From the cell containing the given text, extract its center point as (X, Y) coordinate. 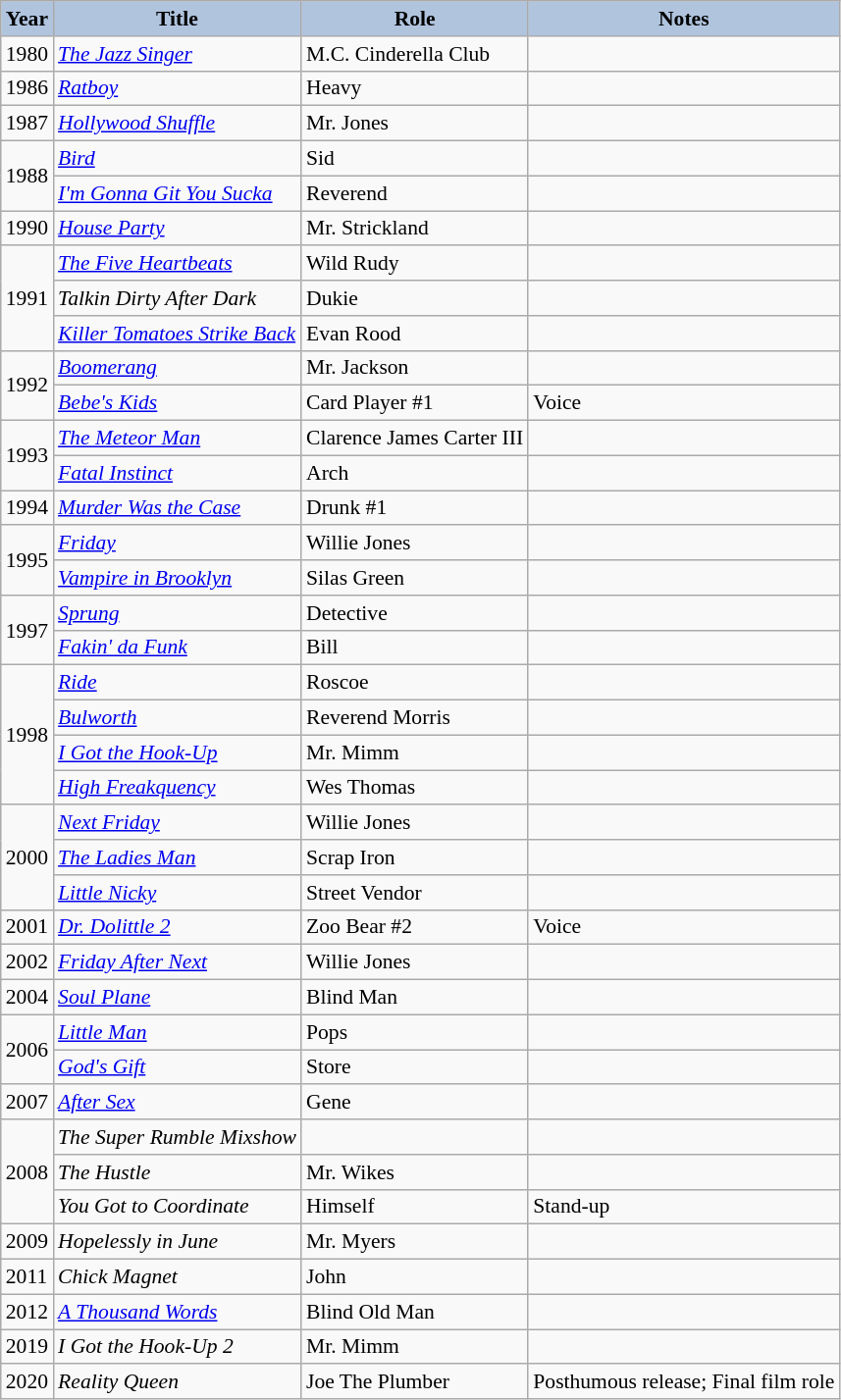
1988 (27, 177)
Hollywood Shuffle (177, 124)
Hopelessly in June (177, 1242)
Murder Was the Case (177, 508)
1995 (27, 561)
Friday (177, 544)
Evan Rood (414, 334)
The Meteor Man (177, 439)
Mr. Jones (414, 124)
The Hustle (177, 1172)
Stand-up (683, 1207)
2000 (27, 857)
2009 (27, 1242)
2006 (27, 1050)
Ride (177, 683)
1998 (27, 735)
Bird (177, 159)
1987 (27, 124)
1986 (27, 88)
Heavy (414, 88)
2011 (27, 1277)
Posthumous release; Final film role (683, 1382)
M.C. Cinderella Club (414, 54)
2020 (27, 1382)
The Ladies Man (177, 857)
1994 (27, 508)
Year (27, 19)
Little Nicky (177, 893)
The Super Rumble Mixshow (177, 1137)
Killer Tomatoes Strike Back (177, 334)
2012 (27, 1312)
Next Friday (177, 823)
Friday After Next (177, 962)
Boomerang (177, 368)
Joe The Plumber (414, 1382)
House Party (177, 229)
Dukie (414, 298)
The Five Heartbeats (177, 264)
Scrap Iron (414, 857)
Roscoe (414, 683)
Silas Green (414, 578)
Role (414, 19)
Detective (414, 613)
1992 (27, 385)
2004 (27, 998)
I Got the Hook-Up (177, 752)
High Freakquency (177, 788)
Zoo Bear #2 (414, 927)
Reality Queen (177, 1382)
1980 (27, 54)
Fatal Instinct (177, 473)
Bulworth (177, 718)
Blind Old Man (414, 1312)
2019 (27, 1347)
Street Vendor (414, 893)
Mr. Jackson (414, 368)
I Got the Hook-Up 2 (177, 1347)
You Got to Coordinate (177, 1207)
Mr. Myers (414, 1242)
Ratboy (177, 88)
Title (177, 19)
Sid (414, 159)
2007 (27, 1103)
Card Player #1 (414, 403)
Vampire in Brooklyn (177, 578)
Clarence James Carter III (414, 439)
Talkin Dirty After Dark (177, 298)
Mr. Wikes (414, 1172)
Drunk #1 (414, 508)
I'm Gonna Git You Sucka (177, 193)
Little Man (177, 1032)
Gene (414, 1103)
Fakin' da Funk (177, 648)
1990 (27, 229)
Sprung (177, 613)
Himself (414, 1207)
Blind Man (414, 998)
Wild Rudy (414, 264)
Chick Magnet (177, 1277)
Bill (414, 648)
Reverend Morris (414, 718)
2008 (27, 1171)
1991 (27, 298)
Wes Thomas (414, 788)
2001 (27, 927)
Mr. Strickland (414, 229)
1997 (27, 630)
After Sex (177, 1103)
Reverend (414, 193)
Arch (414, 473)
Notes (683, 19)
The Jazz Singer (177, 54)
Bebe's Kids (177, 403)
God's Gift (177, 1067)
1993 (27, 455)
John (414, 1277)
Dr. Dolittle 2 (177, 927)
Store (414, 1067)
2002 (27, 962)
Pops (414, 1032)
A Thousand Words (177, 1312)
Soul Plane (177, 998)
